Provide the [x, y] coordinate of the cell's center where the given text is located.  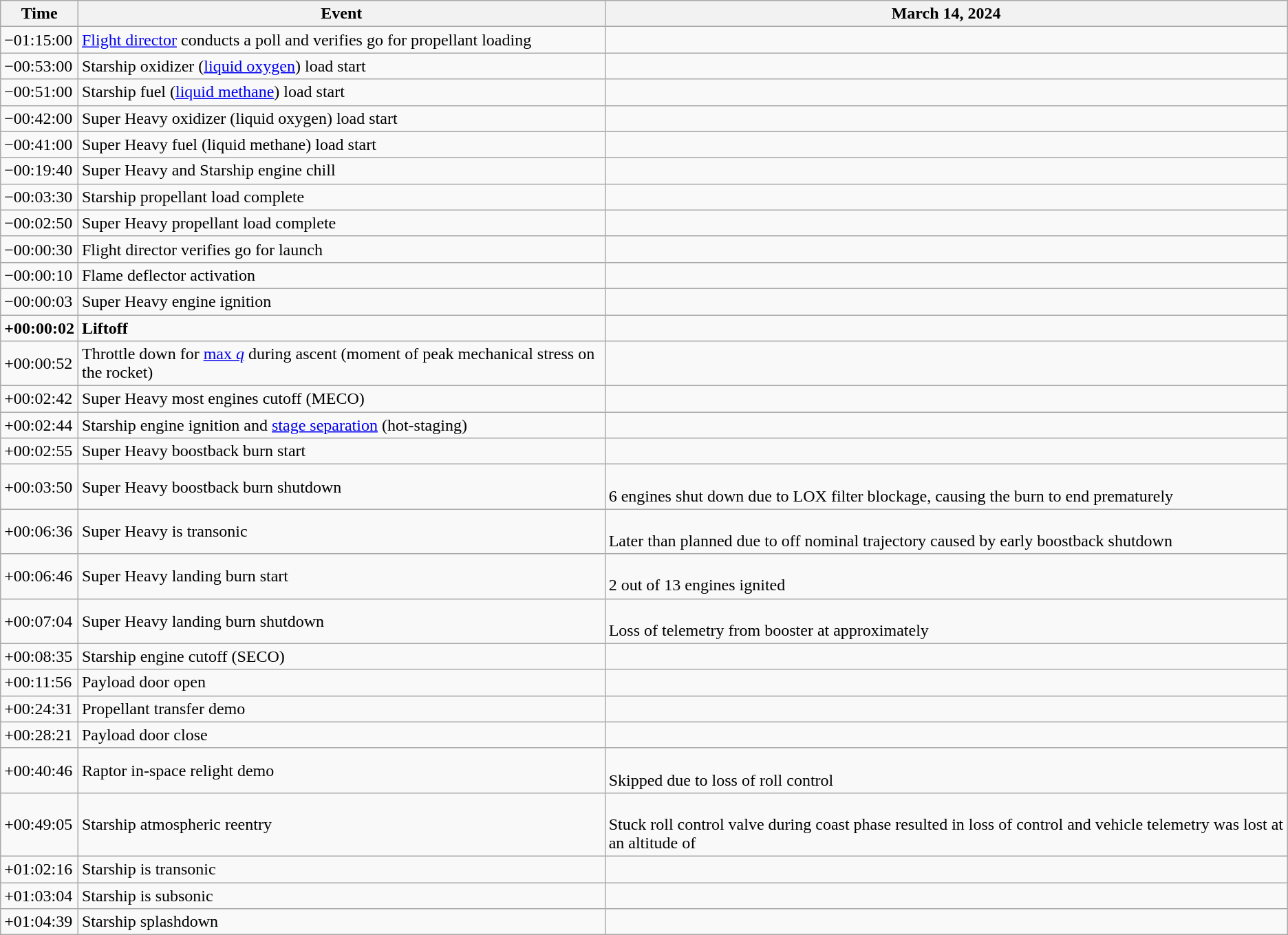
Throttle down for max q during ascent (moment of peak mechanical stress on the rocket) [341, 363]
+00:03:50 [40, 487]
Flight director verifies go for launch [341, 249]
+00:24:31 [40, 709]
Stuck roll control valve during coast phase resulted in loss of control and vehicle telemetry was lost at an altitude of [946, 824]
+00:06:36 [40, 531]
Super Heavy and Starship engine chill [341, 171]
Event [341, 14]
March 14, 2024 [946, 14]
Starship is subsonic [341, 895]
+00:49:05 [40, 824]
Super Heavy landing burn start [341, 577]
Propellant transfer demo [341, 709]
+00:06:46 [40, 577]
Super Heavy oxidizer (liquid oxygen) load start [341, 118]
Raptor in-space relight demo [341, 771]
+00:11:56 [40, 683]
+01:02:16 [40, 869]
+00:07:04 [40, 621]
+01:03:04 [40, 895]
+00:02:44 [40, 425]
Super Heavy engine ignition [341, 301]
+00:00:02 [40, 328]
Loss of telemetry from booster at approximately [946, 621]
Super Heavy propellant load complete [341, 223]
−00:00:30 [40, 249]
−00:03:30 [40, 197]
Liftoff [341, 328]
Starship engine ignition and stage separation (hot-staging) [341, 425]
Starship splashdown [341, 922]
+00:02:42 [40, 399]
+00:00:52 [40, 363]
Super Heavy landing burn shutdown [341, 621]
Flame deflector activation [341, 275]
Starship oxidizer (liquid oxygen) load start [341, 66]
+00:28:21 [40, 735]
Super Heavy is transonic [341, 531]
−01:15:00 [40, 40]
Starship engine cutoff (SECO) [341, 656]
−00:51:00 [40, 92]
Starship propellant load complete [341, 197]
−00:02:50 [40, 223]
Starship is transonic [341, 869]
+01:04:39 [40, 922]
6 engines shut down due to LOX filter blockage, causing the burn to end prematurely [946, 487]
−00:41:00 [40, 144]
Payload door open [341, 683]
Skipped due to loss of roll control [946, 771]
−00:42:00 [40, 118]
+00:08:35 [40, 656]
+00:02:55 [40, 451]
2 out of 13 engines ignited [946, 577]
Super Heavy fuel (liquid methane) load start [341, 144]
+00:40:46 [40, 771]
Super Heavy boostback burn start [341, 451]
Payload door close [341, 735]
Starship fuel (liquid methane) load start [341, 92]
−00:00:10 [40, 275]
−00:00:03 [40, 301]
Flight director conducts a poll and verifies go for propellant loading [341, 40]
Super Heavy most engines cutoff (MECO) [341, 399]
Time [40, 14]
−00:19:40 [40, 171]
Starship atmospheric reentry [341, 824]
Later than planned due to off nominal trajectory caused by early boostback shutdown [946, 531]
Super Heavy boostback burn shutdown [341, 487]
−00:53:00 [40, 66]
